Locate the cell with the specified text and output its (x, y) center coordinate. 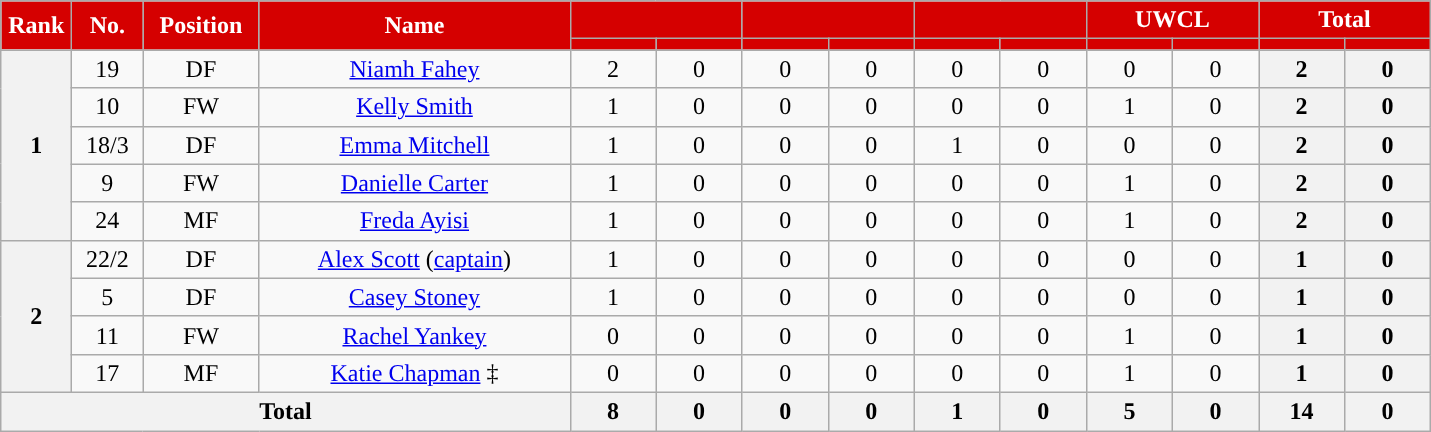
Casey Stoney (414, 297)
Niamh Fahey (414, 69)
Rank (36, 26)
17 (108, 373)
Position (201, 26)
8 (613, 411)
Freda Ayisi (414, 221)
Kelly Smith (414, 107)
11 (108, 335)
Danielle Carter (414, 183)
14 (1301, 411)
19 (108, 69)
Emma Mitchell (414, 145)
Rachel Yankey (414, 335)
9 (108, 183)
UWCL (1172, 20)
10 (108, 107)
18/3 (108, 145)
No. (108, 26)
Katie Chapman ‡ (414, 373)
Name (414, 26)
22/2 (108, 259)
24 (108, 221)
Alex Scott (captain) (414, 259)
